Capture the cell that displays the provided text and extract its (X, Y) central coordinate. 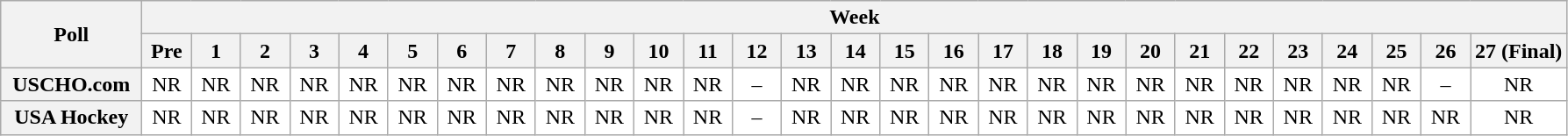
8 (560, 51)
4 (363, 51)
27 (Final) (1519, 51)
7 (511, 51)
9 (609, 51)
15 (905, 51)
Week (855, 18)
21 (1199, 51)
26 (1445, 51)
2 (265, 51)
12 (757, 51)
USCHO.com (72, 84)
6 (462, 51)
23 (1298, 51)
17 (1003, 51)
20 (1150, 51)
24 (1347, 51)
25 (1396, 51)
Poll (72, 34)
1 (216, 51)
10 (658, 51)
3 (314, 51)
5 (412, 51)
13 (806, 51)
22 (1249, 51)
11 (707, 51)
Pre (167, 51)
19 (1101, 51)
18 (1052, 51)
14 (856, 51)
16 (954, 51)
USA Hockey (72, 118)
